Capture the cell that displays the provided text and extract its [X, Y] central coordinate. 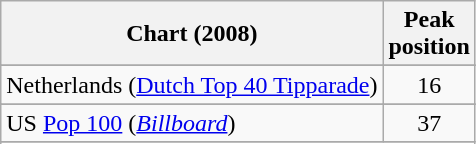
37 [429, 123]
Chart (2008) [192, 34]
US Pop 100 (Billboard) [192, 123]
Netherlands (Dutch Top 40 Tipparade) [192, 85]
Peakposition [429, 34]
16 [429, 85]
